From the cell containing the given text, extract its center point as [X, Y] coordinate. 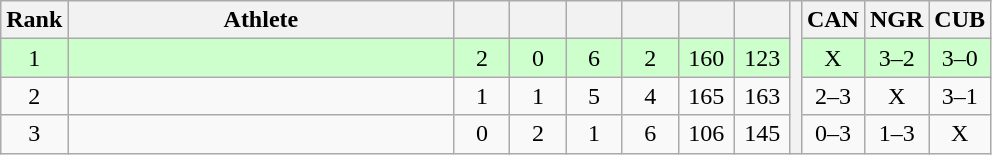
3–1 [960, 96]
CAN [832, 20]
165 [706, 96]
145 [762, 134]
Athlete [261, 20]
0–3 [832, 134]
Rank [34, 20]
163 [762, 96]
5 [594, 96]
3 [34, 134]
106 [706, 134]
3–0 [960, 58]
3–2 [896, 58]
160 [706, 58]
1–3 [896, 134]
NGR [896, 20]
CUB [960, 20]
123 [762, 58]
4 [650, 96]
2–3 [832, 96]
